Identify which cell holds the provided text, then report its [X, Y] central coordinate. 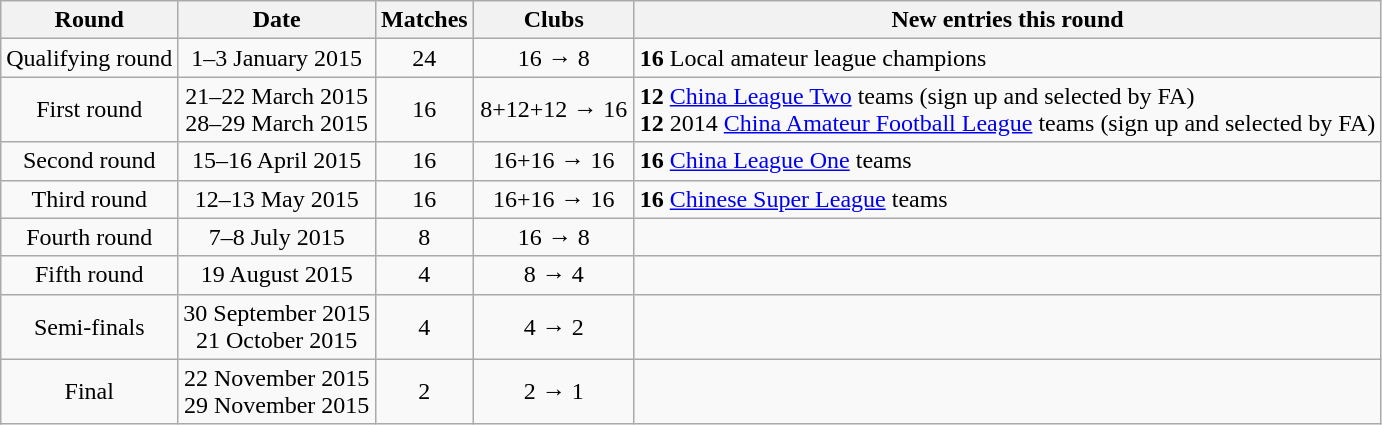
Second round [90, 161]
16 Chinese Super League teams [1007, 199]
16 Local amateur league champions [1007, 58]
Qualifying round [90, 58]
4 → 2 [554, 326]
New entries this round [1007, 20]
First round [90, 110]
8 [424, 237]
Round [90, 20]
12 China League Two teams (sign up and selected by FA) 12 2014 China Amateur Football League teams (sign up and selected by FA) [1007, 110]
8+12+12 → 16 [554, 110]
8 → 4 [554, 275]
Fourth round [90, 237]
12–13 May 2015 [277, 199]
2 [424, 392]
15–16 April 2015 [277, 161]
7–8 July 2015 [277, 237]
Date [277, 20]
1–3 January 2015 [277, 58]
16 China League One teams [1007, 161]
Final [90, 392]
19 August 2015 [277, 275]
Third round [90, 199]
2 → 1 [554, 392]
Semi-finals [90, 326]
21–22 March 2015 28–29 March 2015 [277, 110]
Fifth round [90, 275]
Clubs [554, 20]
Matches [424, 20]
30 September 2015 21 October 2015 [277, 326]
24 [424, 58]
22 November 2015 29 November 2015 [277, 392]
